Determine the [X, Y] coordinate at the center of the cell enclosing the given text.  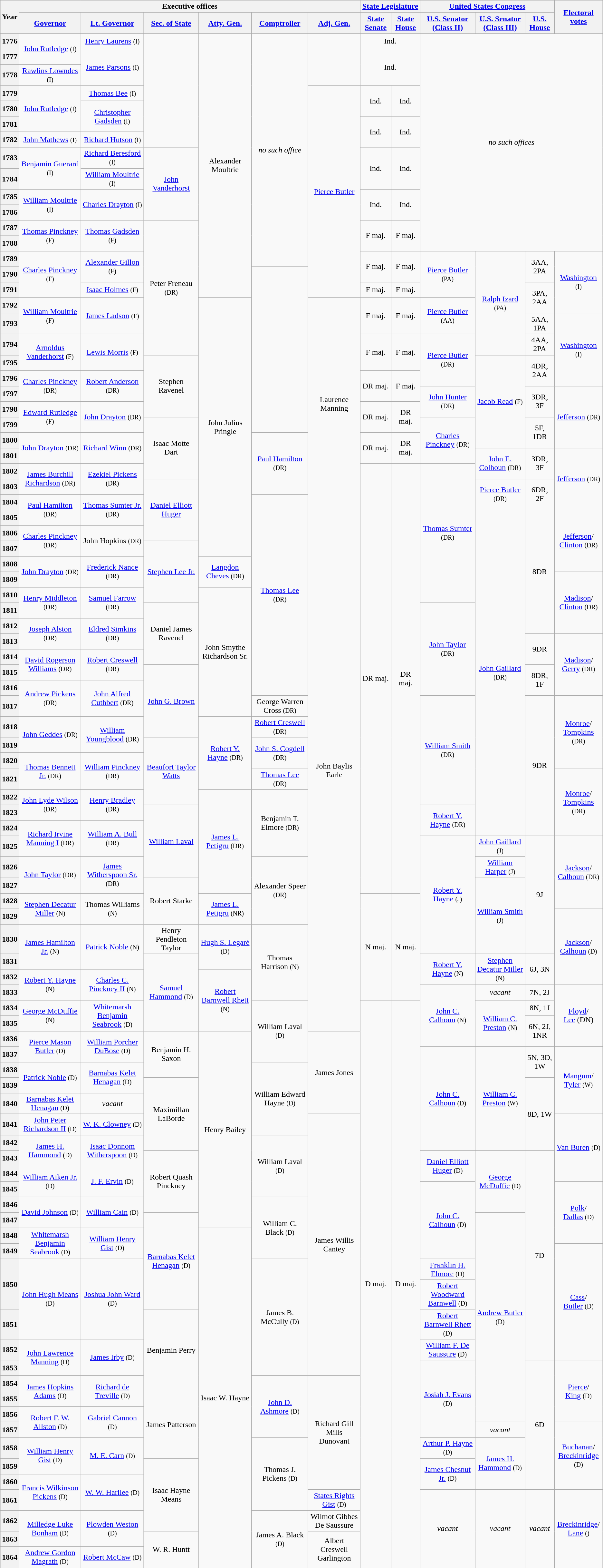
Gabriel Cannon (D) [112, 1422]
1790 [10, 274]
Mangum/Tyler (W) [579, 1081]
6N, 2J, 1NR [540, 1031]
William C. Preston (W) [500, 1099]
Daniel Elliott Huger (D) [448, 1166]
Richard Winn (DR) [112, 448]
Year [10, 17]
Robert Barnwell Rhett (N) [225, 1000]
1853 [10, 1368]
1819 [10, 745]
Thomas Sumter Jr. (DR) [112, 510]
Langdon Cheves (DR) [225, 572]
Samuel Farrow (DR) [112, 603]
John Peter Richardson II (D) [50, 1124]
1799 [10, 425]
4DR, 2AA [540, 370]
Thomas J. Pickens (D) [280, 1474]
Hugh S. Legaré (D) [225, 946]
Joshua John Ward (D) [112, 1299]
Beaufort Taylor Watts [171, 771]
1827 [10, 885]
John Lyde Wilson (DR) [50, 805]
Richard de Treville (D) [112, 1391]
Madison/Clinton (DR) [579, 603]
James Burchill Richardson (DR) [50, 479]
1849 [10, 1251]
John Vanderhorst [171, 184]
1779 [10, 93]
Thomas Bee (I) [112, 93]
5N, 3D, 1W [540, 1062]
3PA, 2AA [540, 298]
James Witherspoon Sr. (DR) [112, 875]
1836 [10, 1039]
Andrew Pickens (DR) [50, 698]
Lt. Governor [112, 23]
1826 [10, 867]
Francis Wilkinson Pickens (D) [50, 1492]
1805 [10, 517]
John Gaillard (J) [500, 846]
1855 [10, 1399]
John C. Calhoun (N) [448, 1016]
James Parsons (I) [112, 67]
Eldred Simkins (DR) [112, 633]
1814 [10, 657]
Polk/Dallas (D) [579, 1212]
1848 [10, 1236]
James B. McCully (D) [280, 1317]
1821 [10, 779]
1845 [10, 1189]
1796 [10, 378]
1795 [10, 363]
Isaac Holmes (F) [112, 290]
John Baylis Earle [334, 770]
George Warren Cross (DR) [280, 706]
1780 [10, 109]
1825 [10, 846]
Jacob Read (F) [500, 401]
Pierce Butler (AA) [448, 316]
Electoral votes [579, 17]
Executive offices [190, 6]
Rawlins Lowndes (I) [50, 75]
8D, 1W [540, 1114]
1854 [10, 1383]
John Julius Pringle [225, 427]
1794 [10, 344]
William Porcher DuBose (D) [112, 1047]
1820 [10, 760]
William Cain (D) [112, 1212]
1863 [10, 1539]
1824 [10, 828]
William C. Black (D) [280, 1228]
James L. Petigru (DR) [225, 841]
William Harper (J) [500, 867]
Robert Anderson (DR) [112, 386]
Robert Starke [171, 901]
Pierce Mason Butler (D) [50, 1047]
William Laval [171, 841]
State Senate [376, 23]
1810 [10, 595]
Patrick Noble (N) [112, 946]
Robert Quash Pinckney [171, 1181]
Pierce Butler (PA) [448, 274]
Charles C. Pinckney II (N) [112, 985]
Van Buren (D) [579, 1148]
5F, 1DR [540, 432]
Charles Drayton (I) [112, 205]
1813 [10, 641]
Floyd/Lee (DN) [579, 1016]
Richard Gill Mills Dunovant [334, 1433]
Richard Beresford (I) [112, 158]
1859 [10, 1466]
James Ladson (F) [112, 316]
Robert McCaw (D) [112, 1557]
W. K. Clowney (D) [112, 1124]
John Smythe Richardson Sr. [225, 652]
George McDuffie (N) [50, 1016]
Jackson/Calhoun (D) [579, 946]
Richard Irvine Manning I (DR) [50, 838]
Pierce/King (D) [579, 1391]
Isaac Donnom Witherspoon (D) [112, 1151]
John E. Colhoun (DR) [500, 463]
Peter Freneau (DR) [171, 288]
1797 [10, 394]
1838 [10, 1070]
James L. Petigru (NR) [225, 908]
1793 [10, 324]
Thomas Bennett Jr. (DR) [50, 771]
1841 [10, 1124]
Henry Bradley (DR) [112, 805]
William Smith (DR) [448, 750]
Samuel Hammond (D) [171, 993]
William C. Preston (N) [500, 1024]
James Chesnut Jr. (D) [448, 1474]
Edward Rutledge (F) [50, 417]
J. F. Ervin (D) [112, 1181]
1809 [10, 579]
Christopher Gadsden (I) [112, 116]
1844 [10, 1174]
6D [540, 1425]
6J, 3N [540, 969]
U.S. Senator (Class II) [448, 23]
James Patterson [171, 1425]
Ralph Izard (PA) [500, 303]
Daniel Elliott Huger [171, 510]
1818 [10, 727]
1817 [10, 706]
Stephen Lee Jr. [171, 572]
John Mathews (I) [50, 140]
James Willis Cantey [334, 1245]
Richard Hutson (I) [112, 140]
Albert Creswell Garlington [334, 1549]
1792 [10, 305]
1822 [10, 797]
Milledge Luke Bonham (D) [50, 1529]
1802 [10, 471]
James Hamilton Jr. (N) [50, 946]
1856 [10, 1414]
1778 [10, 75]
1777 [10, 57]
M. E. Carn (D) [112, 1456]
John Gaillard (DR) [500, 672]
1782 [10, 140]
1843 [10, 1158]
1823 [10, 812]
Charles Pinckney (F) [50, 274]
Alexander Moultrie [225, 166]
William A. Bull (DR) [112, 838]
Andrew Butler (D) [500, 1317]
1788 [10, 243]
Laurence Manning [334, 404]
Thomas Sumter (DR) [448, 533]
1847 [10, 1220]
William Youngblood (DR) [112, 734]
Benjamin H. Saxon [171, 1054]
Governor [50, 23]
1851 [10, 1324]
Jackson/Calhoun (DR) [579, 872]
1804 [10, 502]
1852 [10, 1349]
Isaac W. Hayne [225, 1398]
7D [540, 1255]
Madison/Gerry (DR) [579, 664]
Benjamin Guerard (I) [50, 168]
George McDuffie (D) [500, 1181]
1808 [10, 564]
Comptroller [280, 23]
Jefferson/Clinton (DR) [579, 541]
1861 [10, 1500]
John S. Cogdell (DR) [280, 753]
Benjamin T. Elmore (DR) [280, 823]
U.S. Senator (Class III) [500, 23]
1807 [10, 548]
1787 [10, 228]
James Hopkins Adams (D) [50, 1391]
Thomas Gadsden (F) [112, 236]
1842 [10, 1143]
Breckinridge/Lane () [579, 1529]
Frederick Nance (DR) [112, 572]
1858 [10, 1448]
Maximillan LaBorde [171, 1114]
Ezekiel Pickens (DR) [112, 479]
State House [406, 23]
1776 [10, 41]
William Aiken Jr. (D) [50, 1181]
Josiah J. Evans (D) [448, 1399]
1781 [10, 124]
U.S. House [540, 23]
Robert Y. Hayne (J) [448, 895]
6DR, 2F [540, 494]
Alexander Gillon (F) [112, 267]
1798 [10, 409]
1846 [10, 1205]
Patrick Noble (D) [50, 1078]
Benjamin Perry [171, 1350]
Isaac Hayne Means [171, 1495]
1789 [10, 259]
8DR [540, 572]
1785 [10, 197]
Wilmot Gibbes De Saussure [334, 1521]
1812 [10, 626]
1816 [10, 688]
William F. De Saussure (D) [448, 1349]
no such office [280, 150]
no such offices [512, 142]
4AA, 2PA [540, 344]
States Rights Gist (D) [334, 1500]
James Jones [334, 1073]
7N, 2J [540, 993]
Andrew Gordon Magrath (D) [50, 1557]
John Hugh Means (D) [50, 1299]
Joseph Alston (DR) [50, 633]
1806 [10, 533]
Isaac Motte Dart [171, 448]
John Lawrence Manning (D) [50, 1357]
1783 [10, 158]
Cass/Butler (D) [579, 1302]
James Irby (D) [112, 1357]
Atty. Gen. [225, 23]
1829 [10, 916]
1791 [10, 290]
1862 [10, 1521]
Sec. of State [171, 23]
1832 [10, 977]
5AA, 1PA [540, 324]
8DR, 1F [540, 680]
United States Congress [487, 6]
William Edward Hayne (D) [280, 1099]
Robert Barnwell Rhett (D) [448, 1324]
1831 [10, 962]
1784 [10, 179]
1815 [10, 672]
John G. Brown [171, 701]
1811 [10, 610]
1864 [10, 1557]
1833 [10, 993]
Thomas Williams (N) [112, 908]
William Pinckney (DR) [112, 771]
John D. Ashmore (D) [280, 1406]
1850 [10, 1284]
1839 [10, 1085]
1786 [10, 212]
1860 [10, 1482]
Alexander Speer (DR) [280, 890]
William Moultrie (F) [50, 316]
1800 [10, 440]
John Hopkins (DR) [112, 541]
William Smith (J) [500, 916]
Arthur P. Hayne (D) [448, 1448]
Franklin H. Elmore (D) [448, 1269]
Adj. Gen. [334, 23]
9J [540, 895]
Henry Bailey [225, 1130]
1828 [10, 901]
1857 [10, 1430]
Lewis Morris (F) [112, 352]
3AA, 2PA [540, 267]
Daniel James Ravenel [171, 633]
W. W. Harllee (D) [112, 1492]
David Johnson (D) [50, 1212]
Robert Woodward Barnwell (D) [448, 1295]
1803 [10, 486]
John Alfred Cuthbert (DR) [112, 698]
David Rogerson Williams (DR) [50, 664]
Robert F. W. Allston (D) [50, 1422]
Thomas Harrison (N) [280, 962]
1834 [10, 1008]
Henry Middleton (DR) [50, 603]
8N, 1J [540, 1008]
1840 [10, 1104]
Thomas Pinckney (F) [50, 236]
Stephen Ravenel [171, 386]
1830 [10, 939]
Pierce Butler [334, 191]
1801 [10, 456]
Arnoldus Vanderhorst (F) [50, 352]
1837 [10, 1054]
Plowden Weston (D) [112, 1529]
John Geddes (DR) [50, 734]
Henry Laurens (I) [112, 41]
State Legislature [390, 6]
James A. Black (D) [280, 1539]
1835 [10, 1024]
W. R. Huntt [171, 1549]
Henry Pendleton Taylor [171, 939]
John Hunter (DR) [448, 401]
Buchanan/Breckinridge (D) [579, 1456]
